Return the (X, Y) coordinate for the center point of the cell that contains the specified text.  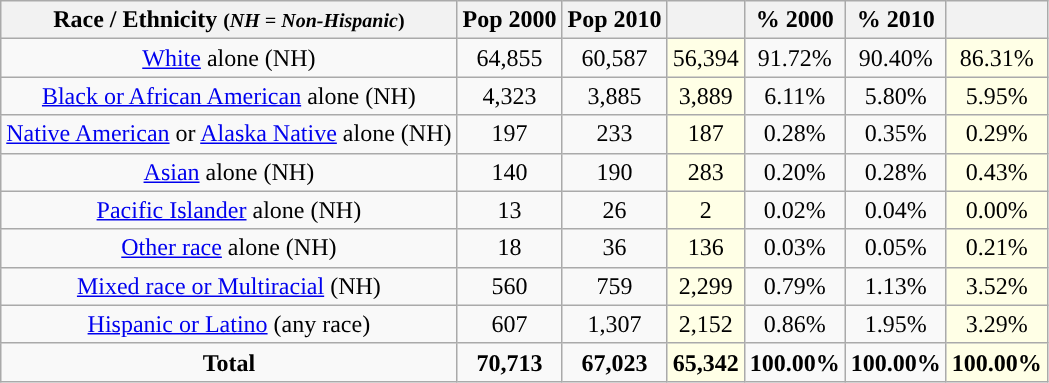
0.43% (996, 172)
5.95% (996, 96)
60,587 (614, 58)
White alone (NH) (229, 58)
36 (614, 248)
26 (614, 210)
64,855 (510, 58)
2,299 (706, 286)
Mixed race or Multiracial (NH) (229, 286)
2 (706, 210)
86.31% (996, 58)
90.40% (896, 58)
Total (229, 362)
56,394 (706, 58)
233 (614, 134)
0.03% (794, 248)
67,023 (614, 362)
Native American or Alaska Native alone (NH) (229, 134)
0.35% (896, 134)
% 2010 (896, 20)
1.95% (896, 324)
70,713 (510, 362)
2,152 (706, 324)
759 (614, 286)
0.04% (896, 210)
Pacific Islander alone (NH) (229, 210)
197 (510, 134)
0.05% (896, 248)
5.80% (896, 96)
4,323 (510, 96)
6.11% (794, 96)
0.86% (794, 324)
Hispanic or Latino (any race) (229, 324)
Pop 2000 (510, 20)
0.29% (996, 134)
136 (706, 248)
3.52% (996, 286)
13 (510, 210)
Black or African American alone (NH) (229, 96)
0.02% (794, 210)
283 (706, 172)
187 (706, 134)
Pop 2010 (614, 20)
0.79% (794, 286)
Other race alone (NH) (229, 248)
3,889 (706, 96)
3.29% (996, 324)
Race / Ethnicity (NH = Non-Hispanic) (229, 20)
0.00% (996, 210)
0.20% (794, 172)
91.72% (794, 58)
% 2000 (794, 20)
1.13% (896, 286)
607 (510, 324)
18 (510, 248)
0.21% (996, 248)
1,307 (614, 324)
65,342 (706, 362)
560 (510, 286)
190 (614, 172)
3,885 (614, 96)
Asian alone (NH) (229, 172)
140 (510, 172)
